Extract the (X, Y) coordinate from the center of the cell holding the provided text.  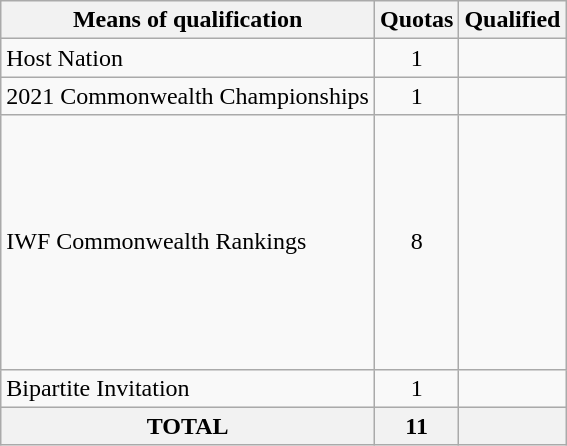
Bipartite Invitation (188, 388)
8 (416, 242)
Quotas (416, 20)
Means of qualification (188, 20)
2021 Commonwealth Championships (188, 96)
Qualified (512, 20)
IWF Commonwealth Rankings (188, 242)
TOTAL (188, 426)
Host Nation (188, 58)
11 (416, 426)
